Locate the cell with the specified text and output its [X, Y] center coordinate. 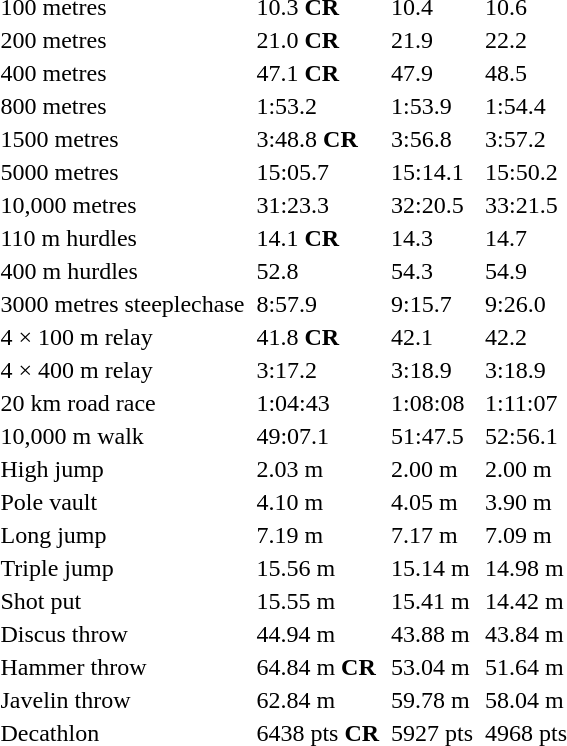
15.41 m [432, 601]
43.88 m [432, 634]
14.3 [432, 238]
1:04:43 [318, 403]
15.55 m [318, 601]
49:07.1 [318, 436]
52.8 [318, 271]
15.14 m [432, 568]
14.1 CR [318, 238]
1:08:08 [432, 403]
15:05.7 [318, 172]
21.0 CR [318, 40]
53.04 m [432, 667]
59.78 m [432, 700]
3:56.8 [432, 139]
42.1 [432, 337]
2.03 m [318, 469]
47.1 CR [318, 73]
44.94 m [318, 634]
62.84 m [318, 700]
2.00 m [432, 469]
21.9 [432, 40]
47.9 [432, 73]
7.17 m [432, 535]
4.10 m [318, 502]
54.3 [432, 271]
8:57.9 [318, 304]
3:48.8 CR [318, 139]
51:47.5 [432, 436]
41.8 CR [318, 337]
1:53.2 [318, 106]
9:15.7 [432, 304]
3:17.2 [318, 370]
1:53.9 [432, 106]
7.19 m [318, 535]
31:23.3 [318, 205]
32:20.5 [432, 205]
3:18.9 [432, 370]
15:14.1 [432, 172]
4.05 m [432, 502]
15.56 m [318, 568]
64.84 m CR [318, 667]
